Locate the cell with the specified text and output its (X, Y) center coordinate. 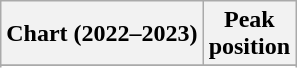
Chart (2022–2023) (102, 34)
Peakposition (249, 34)
